Capture the cell that displays the provided text and extract its (X, Y) central coordinate. 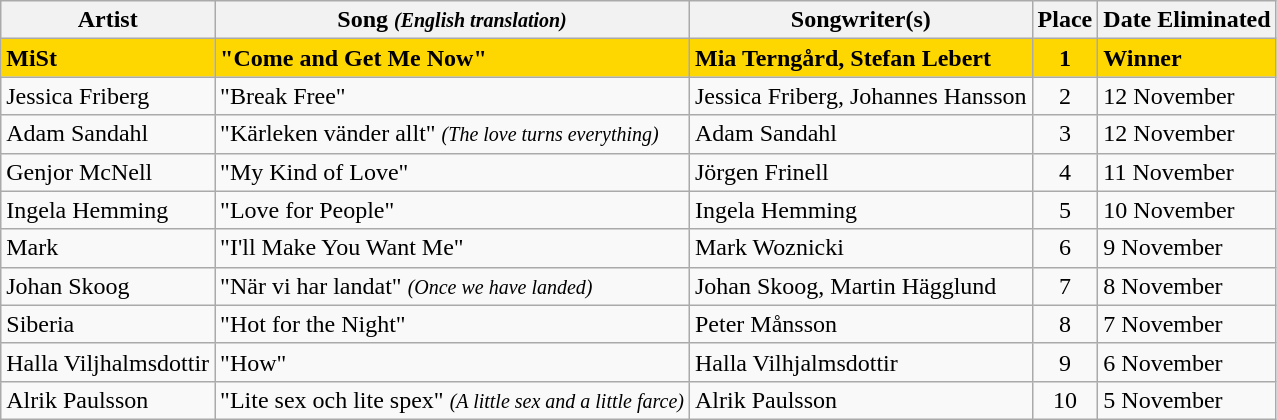
"Hot for the Night" (452, 324)
Halla Viljhalmsdottir (108, 362)
5 November (1187, 400)
Winner (1187, 58)
11 November (1187, 172)
6 (1065, 248)
7 (1065, 286)
3 (1065, 134)
4 (1065, 172)
"Come and Get Me Now" (452, 58)
"How" (452, 362)
Halla Vilhjalmsdottir (860, 362)
Artist (108, 20)
"När vi har landat" (Once we have landed) (452, 286)
Genjor McNell (108, 172)
10 (1065, 400)
Peter Månsson (860, 324)
Johan Skoog, Martin Hägglund (860, 286)
Song (English translation) (452, 20)
6 November (1187, 362)
MiSt (108, 58)
"My Kind of Love" (452, 172)
Mia Terngård, Stefan Lebert (860, 58)
Mark Woznicki (860, 248)
10 November (1187, 210)
"Break Free" (452, 96)
Siberia (108, 324)
2 (1065, 96)
Jessica Friberg, Johannes Hansson (860, 96)
Johan Skoog (108, 286)
Place (1065, 20)
8 (1065, 324)
"I'll Make You Want Me" (452, 248)
Jessica Friberg (108, 96)
Mark (108, 248)
Jörgen Frinell (860, 172)
"Kärleken vänder allt" (The love turns everything) (452, 134)
"Love for People" (452, 210)
Date Eliminated (1187, 20)
9 November (1187, 248)
1 (1065, 58)
7 November (1187, 324)
5 (1065, 210)
Songwriter(s) (860, 20)
"Lite sex och lite spex" (A little sex and a little farce) (452, 400)
8 November (1187, 286)
9 (1065, 362)
